From the cell containing the given text, extract its center point as [X, Y] coordinate. 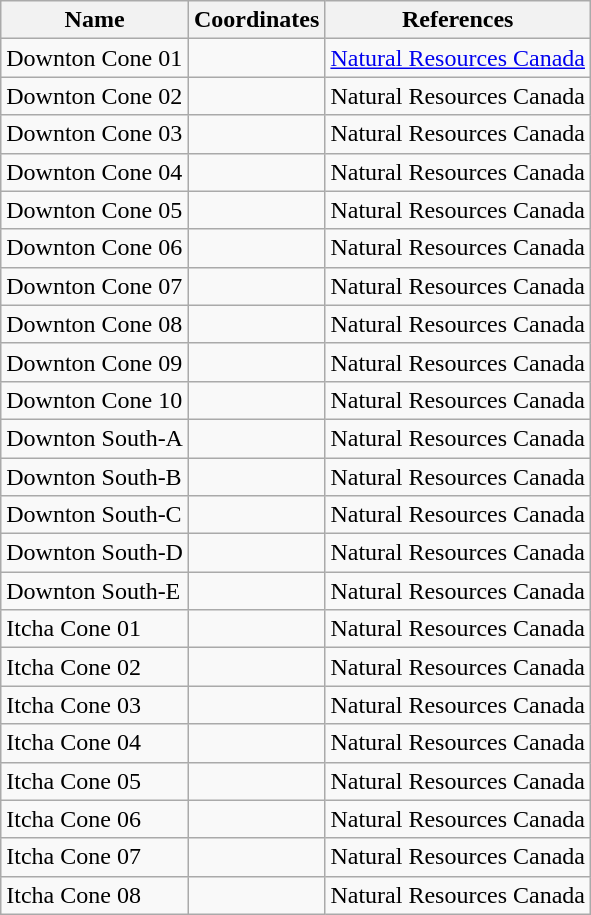
Coordinates [256, 20]
Itcha Cone 02 [95, 667]
Name [95, 20]
Itcha Cone 03 [95, 705]
Downton Cone 07 [95, 286]
Downton Cone 01 [95, 58]
Downton South-A [95, 438]
Downton South-D [95, 553]
References [458, 20]
Downton South-E [95, 591]
Downton Cone 06 [95, 248]
Downton Cone 09 [95, 362]
Itcha Cone 04 [95, 743]
Downton Cone 08 [95, 324]
Itcha Cone 01 [95, 629]
Downton Cone 03 [95, 134]
Downton Cone 02 [95, 96]
Downton Cone 04 [95, 172]
Downton Cone 05 [95, 210]
Itcha Cone 05 [95, 781]
Itcha Cone 07 [95, 857]
Itcha Cone 06 [95, 819]
Downton Cone 10 [95, 400]
Itcha Cone 08 [95, 895]
Downton South-B [95, 477]
Downton South-C [95, 515]
